Determine the (x, y) coordinate at the center of the cell enclosing the given text.  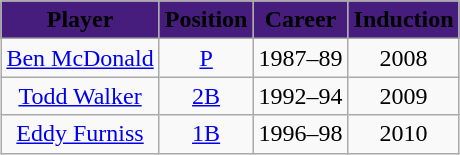
P (206, 58)
2008 (404, 58)
2009 (404, 96)
Induction (404, 20)
1B (206, 134)
1996–98 (300, 134)
2B (206, 96)
Eddy Furniss (80, 134)
Player (80, 20)
Ben McDonald (80, 58)
2010 (404, 134)
Career (300, 20)
Position (206, 20)
Todd Walker (80, 96)
1992–94 (300, 96)
1987–89 (300, 58)
